Scan for the cell matching the given text and deliver its (x, y) coordinate at center. 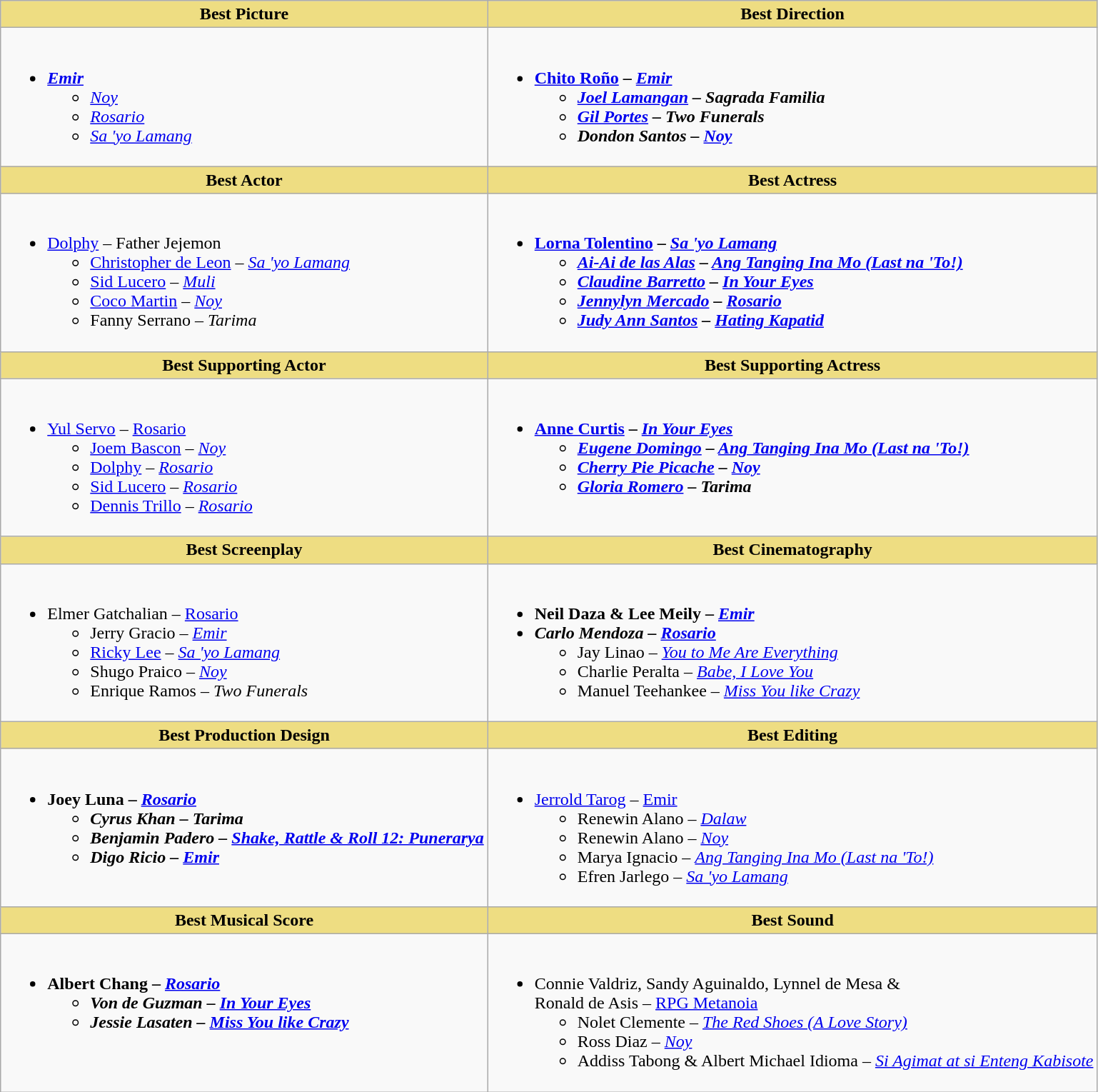
Best Picture (244, 14)
Best Screenplay (244, 550)
Best Cinematography (792, 550)
Best Supporting Actor (244, 365)
Best Production Design (244, 735)
Elmer Gatchalian – RosarioJerry Gracio – EmirRicky Lee – Sa 'yo LamangShugo Praico – NoyEnrique Ramos – Two Funerals (244, 643)
Yul Servo – RosarioJoem Bascon – NoyDolphy – RosarioSid Lucero – RosarioDennis Trillo – Rosario (244, 457)
Best Direction (792, 14)
Best Sound (792, 920)
Best Supporting Actress (792, 365)
Albert Chang – RosarioVon de Guzman – In Your EyesJessie Lasaten – Miss You like Crazy (244, 1013)
Best Musical Score (244, 920)
Chito Roño – EmirJoel Lamangan – Sagrada FamiliaGil Portes – Two FuneralsDondon Santos – Noy (792, 97)
Dolphy – Father JejemonChristopher de Leon – Sa 'yo LamangSid Lucero – MuliCoco Martin – NoyFanny Serrano – Tarima (244, 273)
Jerrold Tarog – EmirRenewin Alano – DalawRenewin Alano – NoyMarya Ignacio – Ang Tanging Ina Mo (Last na 'To!)Efren Jarlego – Sa 'yo Lamang (792, 827)
Anne Curtis – In Your EyesEugene Domingo – Ang Tanging Ina Mo (Last na 'To!)Cherry Pie Picache – NoyGloria Romero – Tarima (792, 457)
Best Actress (792, 180)
Best Actor (244, 180)
Joey Luna – RosarioCyrus Khan – TarimaBenjamin Padero – Shake, Rattle & Roll 12: PuneraryaDigo Ricio – Emir (244, 827)
EmirNoyRosarioSa 'yo Lamang (244, 97)
Best Editing (792, 735)
